Return (X, Y) of the center of cell containing provided text 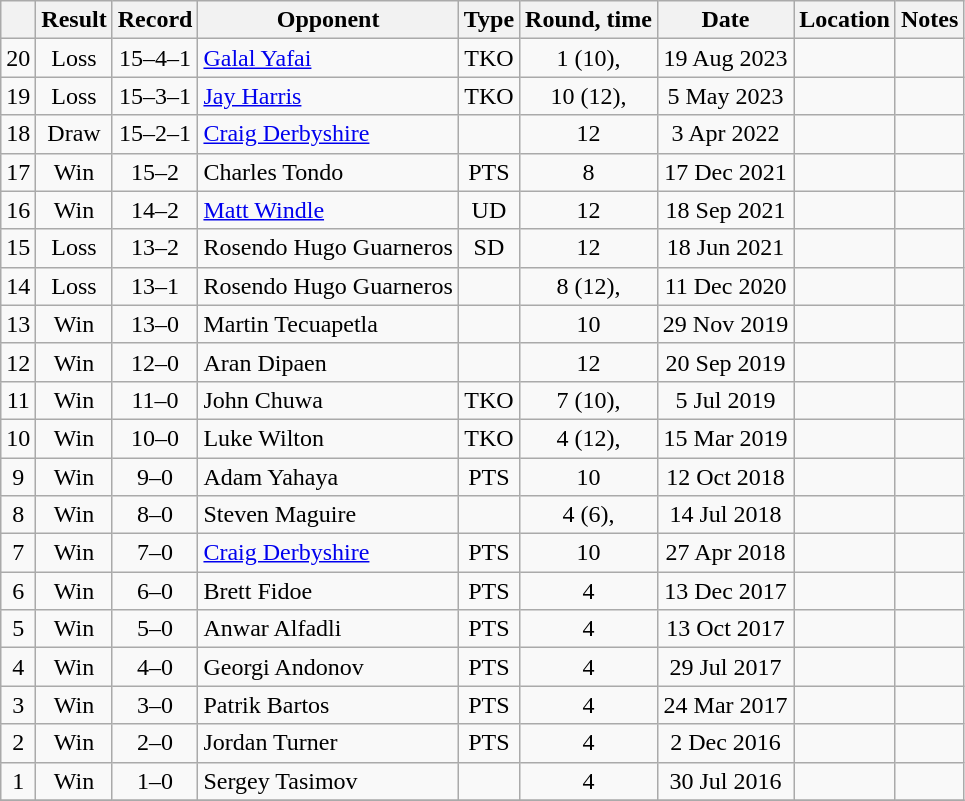
Sergey Tasimov (328, 781)
4–0 (155, 667)
2 (18, 743)
1 (18, 781)
Location (845, 20)
12–0 (155, 362)
13 Oct 2017 (725, 629)
10–0 (155, 438)
8 (12), (589, 286)
18 Sep 2021 (725, 210)
10 (12), (589, 96)
5 Jul 2019 (725, 400)
5–0 (155, 629)
Draw (74, 134)
Jay Harris (328, 96)
UD (488, 210)
9–0 (155, 477)
Brett Fidoe (328, 591)
Type (488, 20)
9 (18, 477)
16 (18, 210)
19 (18, 96)
29 Jul 2017 (725, 667)
20 Sep 2019 (725, 362)
24 Mar 2017 (725, 705)
Galal Yafai (328, 58)
18 (18, 134)
14–2 (155, 210)
Luke Wilton (328, 438)
17 Dec 2021 (725, 172)
3 (18, 705)
5 (18, 629)
14 (18, 286)
8–0 (155, 515)
15 (18, 248)
11–0 (155, 400)
2–0 (155, 743)
3–0 (155, 705)
13 Dec 2017 (725, 591)
15–3–1 (155, 96)
Round, time (589, 20)
SD (488, 248)
11 (18, 400)
6 (18, 591)
13–1 (155, 286)
12 Oct 2018 (725, 477)
Jordan Turner (328, 743)
Result (74, 20)
3 Apr 2022 (725, 134)
20 (18, 58)
Martin Tecuapetla (328, 324)
15–4–1 (155, 58)
13–0 (155, 324)
Adam Yahaya (328, 477)
11 Dec 2020 (725, 286)
4 (6), (589, 515)
15 Mar 2019 (725, 438)
Anwar Alfadli (328, 629)
Notes (929, 20)
15–2 (155, 172)
1–0 (155, 781)
John Chuwa (328, 400)
1 (10), (589, 58)
Record (155, 20)
17 (18, 172)
Date (725, 20)
29 Nov 2019 (725, 324)
5 May 2023 (725, 96)
14 Jul 2018 (725, 515)
7 (10), (589, 400)
Opponent (328, 20)
6–0 (155, 591)
30 Jul 2016 (725, 781)
18 Jun 2021 (725, 248)
2 Dec 2016 (725, 743)
Patrik Bartos (328, 705)
Georgi Andonov (328, 667)
7–0 (155, 553)
Aran Dipaen (328, 362)
13–2 (155, 248)
Charles Tondo (328, 172)
Matt Windle (328, 210)
13 (18, 324)
15–2–1 (155, 134)
4 (12), (589, 438)
Steven Maguire (328, 515)
19 Aug 2023 (725, 58)
7 (18, 553)
27 Apr 2018 (725, 553)
